Extract the [x, y] coordinate from the center of the cell holding the provided text.  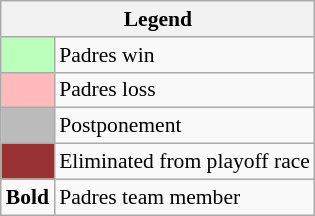
Bold [28, 197]
Padres loss [184, 90]
Legend [158, 19]
Eliminated from playoff race [184, 162]
Padres win [184, 55]
Postponement [184, 126]
Padres team member [184, 197]
